Detect which cell encompasses the target text, then output its (X, Y) center coordinate. 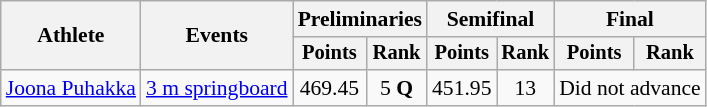
Did not advance (630, 88)
Joona Puhakka (71, 88)
Final (630, 19)
Athlete (71, 36)
3 m springboard (217, 88)
469.45 (330, 88)
Events (217, 36)
451.95 (462, 88)
Preliminaries (360, 19)
13 (525, 88)
Semifinal (490, 19)
5 Q (396, 88)
